Search for the cell housing the specified text and yield its (X, Y) center coordinate. 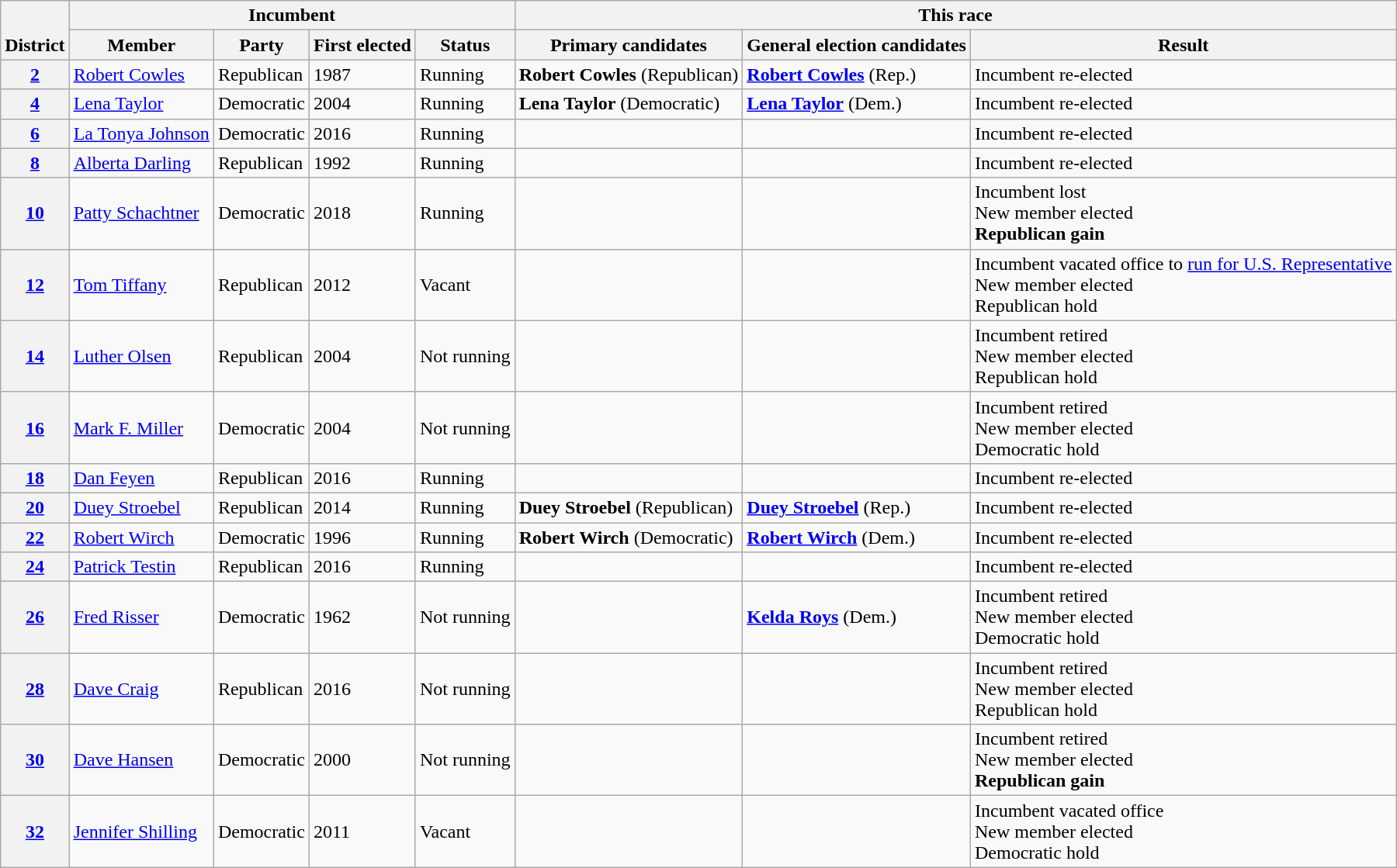
Dan Feyen (141, 478)
6 (35, 133)
18 (35, 478)
1992 (362, 163)
2000 (362, 760)
First elected (362, 45)
Fred Risser (141, 617)
2 (35, 74)
This race (955, 16)
1987 (362, 74)
Dave Hansen (141, 760)
Dave Craig (141, 689)
28 (35, 689)
Incumbent vacated office to run for U.S. RepresentativeNew member electedRepublican hold (1183, 285)
8 (35, 163)
20 (35, 507)
2012 (362, 285)
Robert Cowles (Rep.) (857, 74)
Party (261, 45)
1962 (362, 617)
Patrick Testin (141, 567)
32 (35, 832)
Incumbent (292, 16)
General election candidates (857, 45)
22 (35, 538)
La Tonya Johnson (141, 133)
16 (35, 427)
Result (1183, 45)
30 (35, 760)
Primary candidates (629, 45)
Incumbent lostNew member electedRepublican gain (1183, 213)
Incumbent vacated officeNew member electedDemocratic hold (1183, 832)
4 (35, 104)
2018 (362, 213)
Jennifer Shilling (141, 832)
Lena Taylor (Dem.) (857, 104)
12 (35, 285)
District (35, 30)
Lena Taylor (Democratic) (629, 104)
26 (35, 617)
Lena Taylor (141, 104)
2011 (362, 832)
Incumbent retiredNew member electedRepublican gain (1183, 760)
Status (465, 45)
Alberta Darling (141, 163)
Robert Cowles (Republican) (629, 74)
Luther Olsen (141, 356)
Duey Stroebel (141, 507)
Robert Wirch (141, 538)
1996 (362, 538)
Robert Wirch (Dem.) (857, 538)
2014 (362, 507)
Tom Tiffany (141, 285)
24 (35, 567)
10 (35, 213)
Kelda Roys (Dem.) (857, 617)
Patty Schachtner (141, 213)
Robert Wirch (Democratic) (629, 538)
Mark F. Miller (141, 427)
Duey Stroebel (Rep.) (857, 507)
Duey Stroebel (Republican) (629, 507)
14 (35, 356)
Member (141, 45)
Robert Cowles (141, 74)
